Output the (x, y) coordinate of the center of the cell containing the given text.  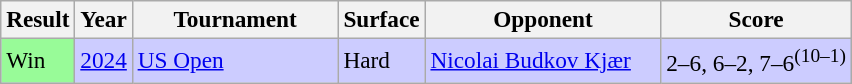
Nicolai Budkov Kjær (543, 60)
2–6, 6–2, 7–6(10–1) (756, 60)
Score (756, 19)
Win (38, 60)
Surface (382, 19)
Tournament (235, 19)
Year (104, 19)
Result (38, 19)
Opponent (543, 19)
2024 (104, 60)
Hard (382, 60)
US Open (235, 60)
